For the text-containing cell, return its midpoint in (X, Y) coordinate format. 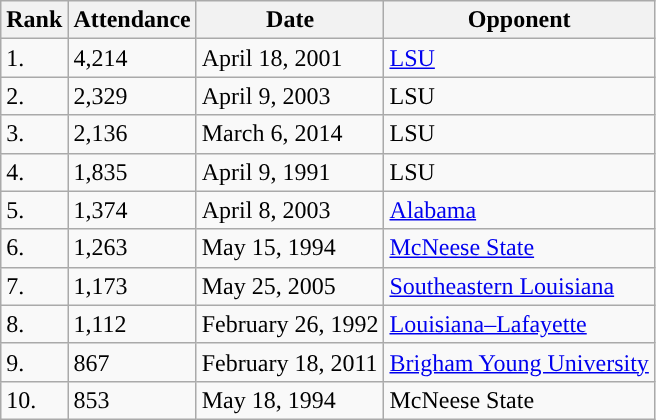
867 (132, 362)
8. (34, 324)
February 18, 2011 (290, 362)
2. (34, 96)
853 (132, 400)
1,374 (132, 210)
April 9, 1991 (290, 172)
1,835 (132, 172)
7. (34, 286)
9. (34, 362)
May 25, 2005 (290, 286)
1,263 (132, 248)
Date (290, 20)
Attendance (132, 20)
Southeastern Louisiana (519, 286)
5. (34, 210)
May 15, 1994 (290, 248)
1. (34, 58)
April 8, 2003 (290, 210)
Brigham Young University (519, 362)
February 26, 1992 (290, 324)
10. (34, 400)
6. (34, 248)
Rank (34, 20)
April 9, 2003 (290, 96)
May 18, 1994 (290, 400)
2,136 (132, 134)
March 6, 2014 (290, 134)
3. (34, 134)
Opponent (519, 20)
Louisiana–Lafayette (519, 324)
4. (34, 172)
1,173 (132, 286)
4,214 (132, 58)
1,112 (132, 324)
Alabama (519, 210)
2,329 (132, 96)
April 18, 2001 (290, 58)
